Scan for the cell matching the given text and deliver its [X, Y] coordinate at center. 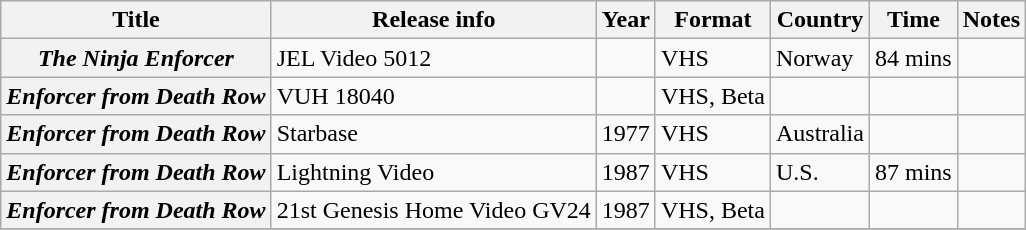
Norway [820, 58]
U.S. [820, 172]
Country [820, 20]
Title [136, 20]
Starbase [434, 134]
87 mins [913, 172]
21st Genesis Home Video GV24 [434, 210]
Release info [434, 20]
1977 [626, 134]
Notes [991, 20]
Lightning Video [434, 172]
JEL Video 5012 [434, 58]
VUH 18040 [434, 96]
Year [626, 20]
Format [712, 20]
Australia [820, 134]
84 mins [913, 58]
The Ninja Enforcer [136, 58]
Time [913, 20]
